Return [X, Y] of the center of cell containing provided text 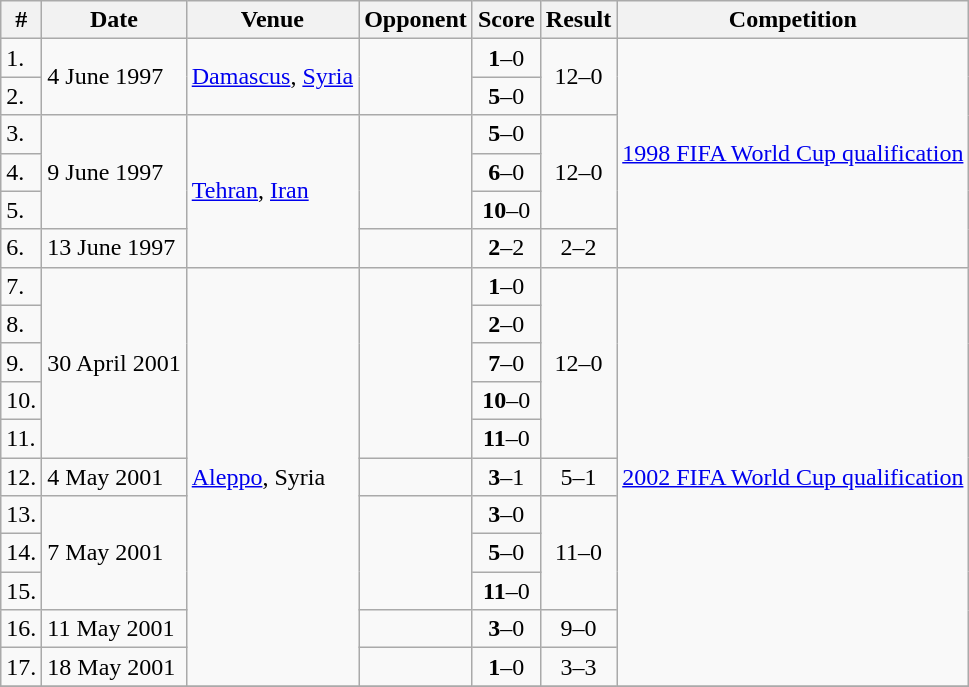
9–0 [578, 629]
7–0 [506, 362]
11 May 2001 [114, 629]
12. [22, 477]
14. [22, 553]
5. [22, 210]
7. [22, 286]
1. [22, 58]
1998 FIFA World Cup qualification [793, 153]
13. [22, 515]
Tehran, Iran [272, 191]
4 May 2001 [114, 477]
11. [22, 438]
6–0 [506, 172]
17. [22, 667]
13 June 1997 [114, 248]
Aleppo, Syria [272, 476]
18 May 2001 [114, 667]
9 June 1997 [114, 172]
Score [506, 20]
4 June 1997 [114, 77]
4. [22, 172]
3. [22, 134]
7 May 2001 [114, 553]
Competition [793, 20]
Opponent [416, 20]
Damascus, Syria [272, 77]
3–1 [506, 477]
10. [22, 400]
6. [22, 248]
2. [22, 96]
2002 FIFA World Cup qualification [793, 476]
3–3 [578, 667]
2–0 [506, 324]
5–1 [578, 477]
# [22, 20]
30 April 2001 [114, 362]
16. [22, 629]
8. [22, 324]
Date [114, 20]
Venue [272, 20]
9. [22, 362]
15. [22, 591]
Result [578, 20]
